Return [X, Y] of the center of cell containing provided text 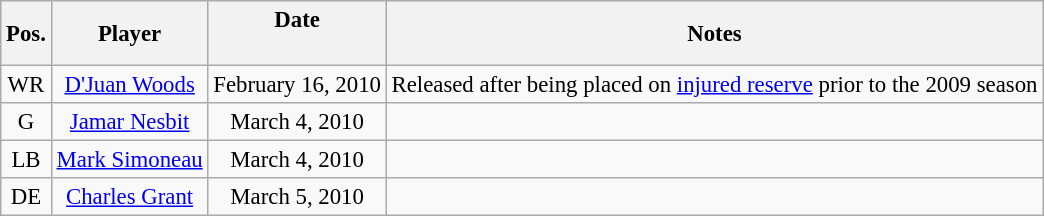
G [26, 122]
LB [26, 160]
D'Juan Woods [130, 85]
Mark Simoneau [130, 160]
Jamar Nesbit [130, 122]
Charles Grant [130, 197]
Released after being placed on injured reserve prior to the 2009 season [714, 85]
March 5, 2010 [297, 197]
WR [26, 85]
Player [130, 34]
DE [26, 197]
Notes [714, 34]
Pos. [26, 34]
Date [297, 34]
February 16, 2010 [297, 85]
